Find where the given text appears and provide that cell's center as [x, y] coordinate. 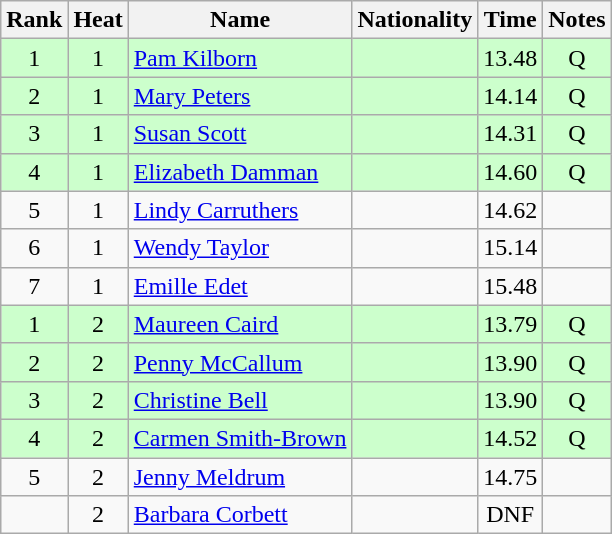
Carmen Smith-Brown [240, 438]
Penny McCallum [240, 362]
Mary Peters [240, 96]
Name [240, 20]
Elizabeth Damman [240, 172]
15.48 [510, 286]
15.14 [510, 248]
14.14 [510, 96]
6 [34, 248]
14.75 [510, 477]
Emille Edet [240, 286]
Nationality [415, 20]
Jenny Meldrum [240, 477]
Heat [98, 20]
Time [510, 20]
13.79 [510, 324]
Christine Bell [240, 400]
14.31 [510, 134]
14.60 [510, 172]
7 [34, 286]
Wendy Taylor [240, 248]
Lindy Carruthers [240, 210]
Barbara Corbett [240, 515]
14.62 [510, 210]
14.52 [510, 438]
Notes [577, 20]
DNF [510, 515]
13.48 [510, 58]
Maureen Caird [240, 324]
Susan Scott [240, 134]
Pam Kilborn [240, 58]
Rank [34, 20]
